Return [x, y] of the center of cell containing provided text 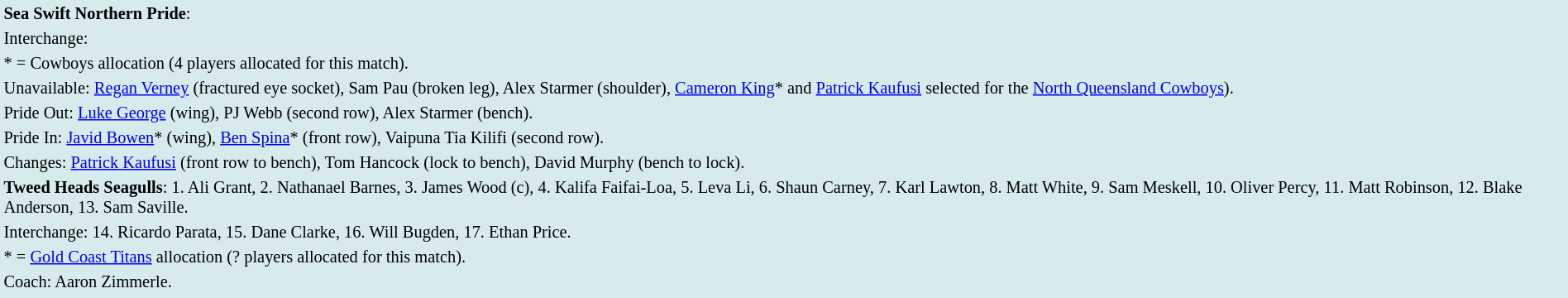
Interchange: 14. Ricardo Parata, 15. Dane Clarke, 16. Will Bugden, 17. Ethan Price. [784, 232]
Pride Out: Luke George (wing), PJ Webb (second row), Alex Starmer (bench). [784, 113]
Changes: Patrick Kaufusi (front row to bench), Tom Hancock (lock to bench), David Murphy (bench to lock). [784, 162]
Interchange: [784, 38]
* = Cowboys allocation (4 players allocated for this match). [784, 63]
* = Gold Coast Titans allocation (? players allocated for this match). [784, 257]
Coach: Aaron Zimmerle. [784, 281]
Sea Swift Northern Pride: [784, 13]
Pride In: Javid Bowen* (wing), Ben Spina* (front row), Vaipuna Tia Kilifi (second row). [784, 137]
